For the text-containing cell, return its midpoint in (X, Y) coordinate format. 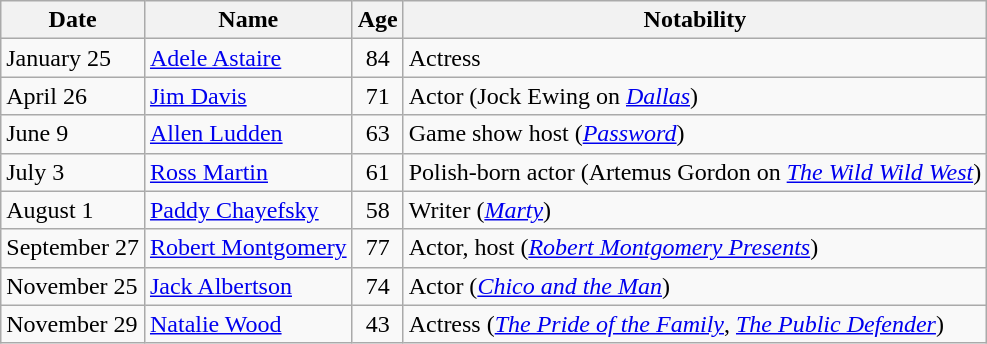
Date (73, 20)
84 (378, 58)
January 25 (73, 58)
Allen Ludden (248, 134)
Actor, host (Robert Montgomery Presents) (694, 248)
77 (378, 248)
Ross Martin (248, 172)
Adele Astaire (248, 58)
Writer (Marty) (694, 210)
Actor (Jock Ewing on Dallas) (694, 96)
Actor (Chico and the Man) (694, 286)
August 1 (73, 210)
Actress (The Pride of the Family, The Public Defender) (694, 324)
Polish-born actor (Artemus Gordon on The Wild Wild West) (694, 172)
Actress (694, 58)
58 (378, 210)
61 (378, 172)
Game show host (Password) (694, 134)
Name (248, 20)
September 27 (73, 248)
November 29 (73, 324)
November 25 (73, 286)
April 26 (73, 96)
43 (378, 324)
Notability (694, 20)
Jack Albertson (248, 286)
Age (378, 20)
July 3 (73, 172)
Natalie Wood (248, 324)
Jim Davis (248, 96)
74 (378, 286)
71 (378, 96)
Paddy Chayefsky (248, 210)
Robert Montgomery (248, 248)
63 (378, 134)
June 9 (73, 134)
